Output the [X, Y] coordinate of the center of the cell containing the given text.  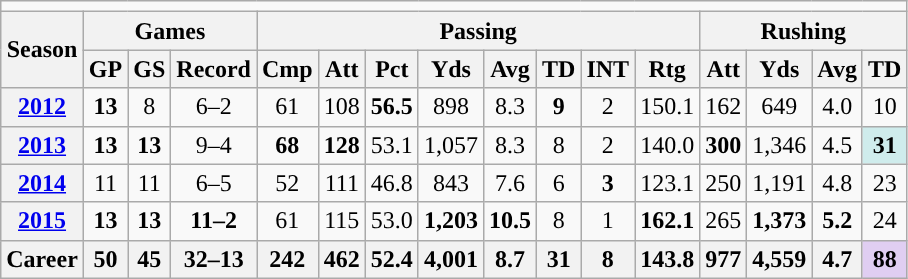
Career [42, 259]
52.4 [392, 259]
4,001 [450, 259]
4.7 [838, 259]
6 [558, 183]
Record [214, 69]
128 [342, 145]
9 [558, 107]
50 [105, 259]
24 [884, 221]
GS [150, 69]
1,203 [450, 221]
6–5 [214, 183]
1,346 [780, 145]
2012 [42, 107]
250 [724, 183]
2014 [42, 183]
10.5 [510, 221]
52 [287, 183]
649 [780, 107]
1 [608, 221]
115 [342, 221]
265 [724, 221]
7.6 [510, 183]
843 [450, 183]
Season [42, 50]
2013 [42, 145]
23 [884, 183]
Rushing [804, 31]
56.5 [392, 107]
2015 [42, 221]
108 [342, 107]
11–2 [214, 221]
5.2 [838, 221]
140.0 [668, 145]
462 [342, 259]
6–2 [214, 107]
Cmp [287, 69]
162 [724, 107]
INT [608, 69]
977 [724, 259]
1,191 [780, 183]
45 [150, 259]
4.0 [838, 107]
4.5 [838, 145]
4.8 [838, 183]
10 [884, 107]
GP [105, 69]
Pct [392, 69]
8.7 [510, 259]
300 [724, 145]
123.1 [668, 183]
242 [287, 259]
Passing [478, 31]
162.1 [668, 221]
46.8 [392, 183]
3 [608, 183]
111 [342, 183]
1,373 [780, 221]
53.1 [392, 145]
68 [287, 145]
898 [450, 107]
150.1 [668, 107]
9–4 [214, 145]
Games [170, 31]
53.0 [392, 221]
Rtg [668, 69]
32–13 [214, 259]
143.8 [668, 259]
88 [884, 259]
4,559 [780, 259]
1,057 [450, 145]
